Pinpoint the cell where the given text exists, returning its (X, Y) midpoint coordinate. 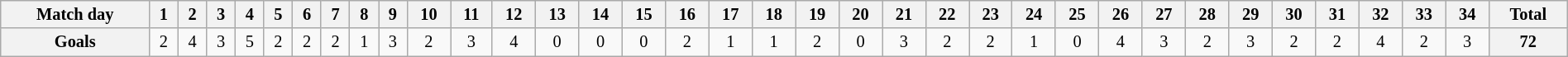
7 (336, 14)
17 (730, 14)
22 (947, 14)
Match day (75, 14)
30 (1293, 14)
72 (1528, 42)
21 (904, 14)
Goals (75, 42)
Total (1528, 14)
34 (1467, 14)
33 (1424, 14)
26 (1121, 14)
27 (1164, 14)
11 (471, 14)
29 (1250, 14)
16 (687, 14)
24 (1034, 14)
25 (1077, 14)
28 (1207, 14)
12 (514, 14)
32 (1380, 14)
18 (773, 14)
9 (394, 14)
10 (428, 14)
23 (991, 14)
19 (817, 14)
8 (364, 14)
13 (557, 14)
14 (600, 14)
15 (643, 14)
31 (1337, 14)
20 (860, 14)
6 (308, 14)
